Pinpoint the cell where the given text exists, returning its [x, y] midpoint coordinate. 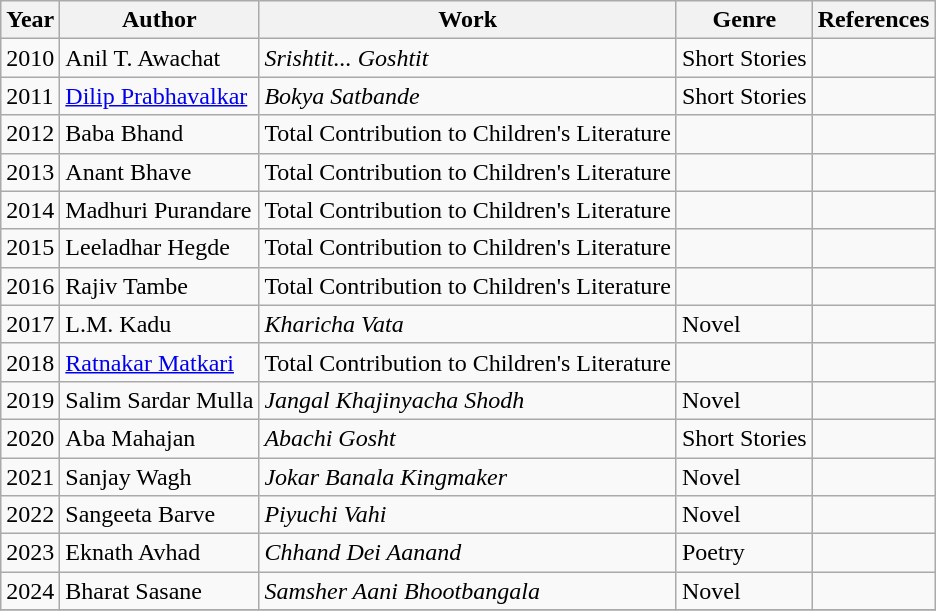
References [874, 20]
2023 [30, 553]
Madhuri Purandare [160, 210]
2021 [30, 477]
Anant Bhave [160, 172]
2014 [30, 210]
2011 [30, 96]
Dilip Prabhavalkar [160, 96]
2010 [30, 58]
Poetry [744, 553]
2019 [30, 400]
Work [468, 20]
Piyuchi Vahi [468, 515]
Author [160, 20]
Kharicha Vata [468, 324]
Sanjay Wagh [160, 477]
Salim Sardar Mulla [160, 400]
Year [30, 20]
Genre [744, 20]
Eknath Avhad [160, 553]
Samsher Aani Bhootbangala [468, 591]
2013 [30, 172]
Leeladhar Hegde [160, 248]
Chhand Dei Aanand [468, 553]
Aba Mahajan [160, 438]
Jangal Khajinyacha Shodh [468, 400]
Baba Bhand [160, 134]
2016 [30, 286]
Bokya Satbande [468, 96]
Srishtit... Goshtit [468, 58]
2015 [30, 248]
2022 [30, 515]
2012 [30, 134]
2017 [30, 324]
2020 [30, 438]
Jokar Banala Kingmaker [468, 477]
Anil T. Awachat [160, 58]
L.M. Kadu [160, 324]
2018 [30, 362]
2024 [30, 591]
Ratnakar Matkari [160, 362]
Abachi Gosht [468, 438]
Bharat Sasane [160, 591]
Sangeeta Barve [160, 515]
Rajiv Tambe [160, 286]
